Return the (x, y) coordinate for the center point of the cell that contains the specified text.  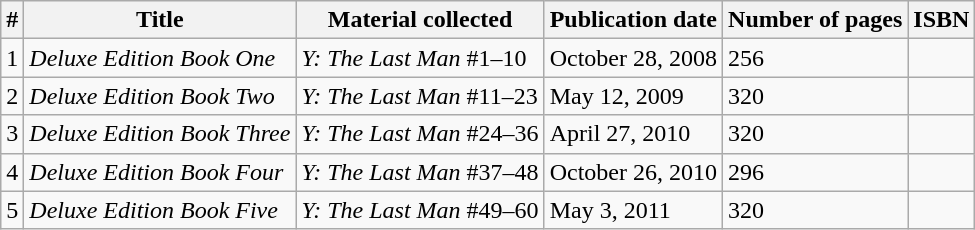
Title (160, 20)
ISBN (942, 20)
4 (12, 172)
Deluxe Edition Book Three (160, 134)
Y: The Last Man #24–36 (420, 134)
296 (816, 172)
Deluxe Edition Book Five (160, 210)
May 3, 2011 (633, 210)
# (12, 20)
October 26, 2010 (633, 172)
Y: The Last Man #49–60 (420, 210)
3 (12, 134)
Y: The Last Man #11–23 (420, 96)
Deluxe Edition Book Two (160, 96)
Deluxe Edition Book Four (160, 172)
256 (816, 58)
5 (12, 210)
Publication date (633, 20)
October 28, 2008 (633, 58)
2 (12, 96)
April 27, 2010 (633, 134)
1 (12, 58)
Number of pages (816, 20)
Y: The Last Man #1–10 (420, 58)
Deluxe Edition Book One (160, 58)
Material collected (420, 20)
Y: The Last Man #37–48 (420, 172)
May 12, 2009 (633, 96)
